From the cell containing the given text, extract its center point as [X, Y] coordinate. 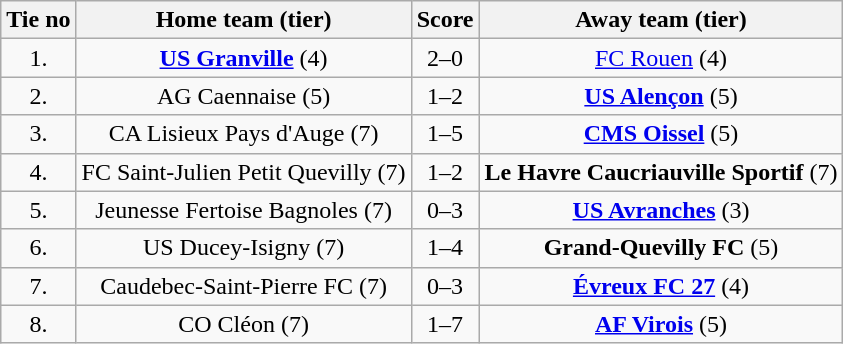
5. [38, 210]
US Avranches (3) [661, 210]
Jeunesse Fertoise Bagnoles (7) [244, 210]
3. [38, 134]
CO Cléon (7) [244, 324]
AF Virois (5) [661, 324]
CA Lisieux Pays d'Auge (7) [244, 134]
Away team (tier) [661, 20]
8. [38, 324]
AG Caennaise (5) [244, 96]
CMS Oissel (5) [661, 134]
Évreux FC 27 (4) [661, 286]
6. [38, 248]
1–5 [445, 134]
Le Havre Caucriauville Sportif (7) [661, 172]
Home team (tier) [244, 20]
Tie no [38, 20]
Score [445, 20]
1. [38, 58]
1–7 [445, 324]
4. [38, 172]
2–0 [445, 58]
Grand-Quevilly FC (5) [661, 248]
US Ducey-Isigny (7) [244, 248]
7. [38, 286]
FC Rouen (4) [661, 58]
FC Saint-Julien Petit Quevilly (7) [244, 172]
US Alençon (5) [661, 96]
1–4 [445, 248]
US Granville (4) [244, 58]
2. [38, 96]
Caudebec-Saint-Pierre FC (7) [244, 286]
